Detect which cell encompasses the target text, then output its (X, Y) center coordinate. 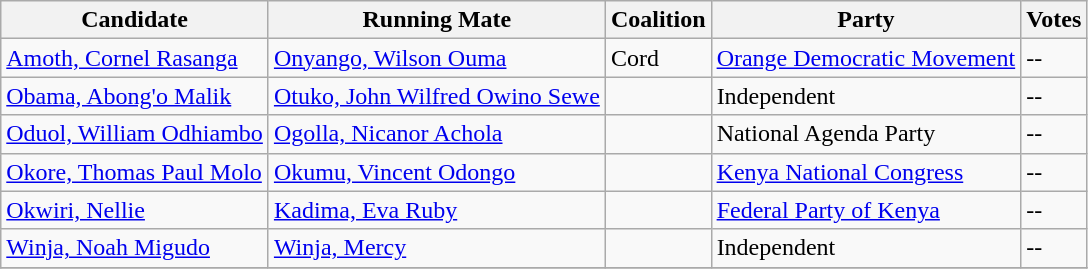
National Agenda Party (866, 134)
Oduol, William Odhiambo (135, 134)
Cord (658, 58)
Obama, Abong'o Malik (135, 96)
Party (866, 20)
Okumu, Vincent Odongo (436, 172)
Amoth, Cornel Rasanga (135, 58)
Orange Democratic Movement (866, 58)
Okore, Thomas Paul Molo (135, 172)
Ogolla, Nicanor Achola (436, 134)
Running Mate (436, 20)
Otuko, John Wilfred Owino Sewe (436, 96)
Kenya National Congress (866, 172)
Coalition (658, 20)
Okwiri, Nellie (135, 210)
Votes (1054, 20)
Winja, Mercy (436, 248)
Federal Party of Kenya (866, 210)
Winja, Noah Migudo (135, 248)
Candidate (135, 20)
Onyango, Wilson Ouma (436, 58)
Kadima, Eva Ruby (436, 210)
